Pinpoint the cell where the given text exists, returning its [X, Y] midpoint coordinate. 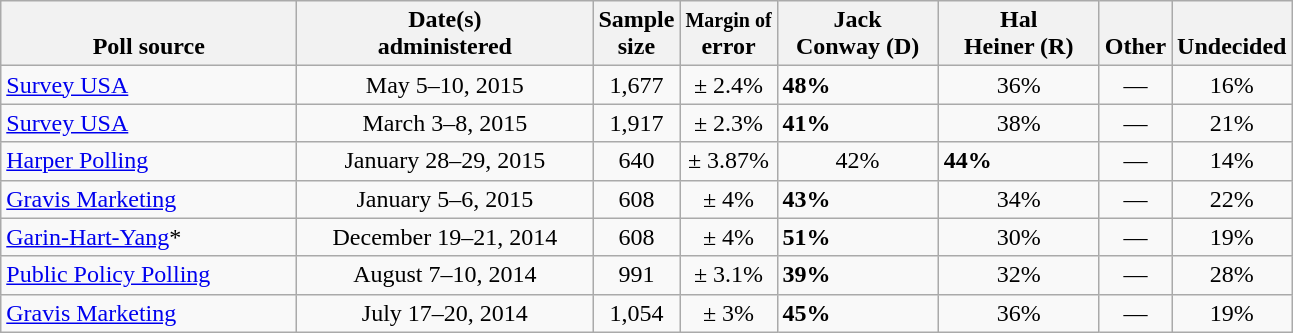
1,677 [636, 85]
41% [858, 123]
± 3.87% [728, 161]
39% [858, 275]
42% [858, 161]
Harper Polling [149, 161]
30% [1018, 237]
1,054 [636, 313]
1,917 [636, 123]
32% [1018, 275]
± 3% [728, 313]
May 5–10, 2015 [445, 85]
21% [1232, 123]
51% [858, 237]
43% [858, 199]
Poll source [149, 34]
± 3.1% [728, 275]
16% [1232, 85]
January 28–29, 2015 [445, 161]
44% [1018, 161]
August 7–10, 2014 [445, 275]
Public Policy Polling [149, 275]
640 [636, 161]
45% [858, 313]
Samplesize [636, 34]
HalHeiner (R) [1018, 34]
38% [1018, 123]
991 [636, 275]
Other [1135, 34]
Date(s)administered [445, 34]
December 19–21, 2014 [445, 237]
± 2.4% [728, 85]
± 2.3% [728, 123]
March 3–8, 2015 [445, 123]
48% [858, 85]
14% [1232, 161]
Margin oferror [728, 34]
JackConway (D) [858, 34]
22% [1232, 199]
Garin-Hart-Yang* [149, 237]
July 17–20, 2014 [445, 313]
34% [1018, 199]
Undecided [1232, 34]
28% [1232, 275]
January 5–6, 2015 [445, 199]
